From the cell containing the given text, extract its center point as (X, Y) coordinate. 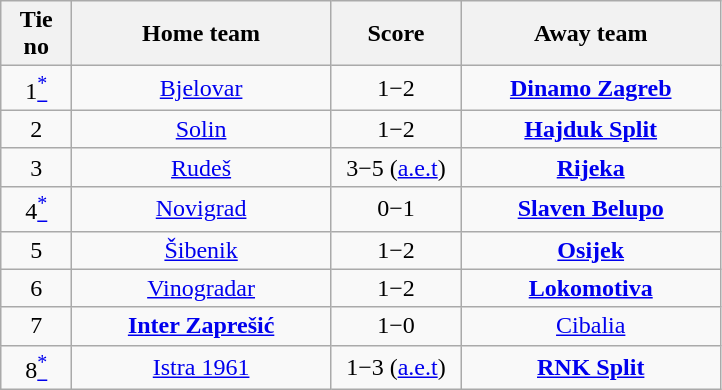
Novigrad (202, 208)
RNK Split (590, 368)
3−5 (a.e.t) (396, 167)
1−3 (a.e.t) (396, 368)
1* (36, 88)
Solin (202, 129)
6 (36, 288)
Rijeka (590, 167)
4* (36, 208)
Slaven Belupo (590, 208)
Score (396, 34)
Bjelovar (202, 88)
Inter Zaprešić (202, 326)
Away team (590, 34)
Tie no (36, 34)
Šibenik (202, 250)
8* (36, 368)
Cibalia (590, 326)
1−0 (396, 326)
Dinamo Zagreb (590, 88)
5 (36, 250)
Lokomotiva (590, 288)
Rudeš (202, 167)
7 (36, 326)
2 (36, 129)
Hajduk Split (590, 129)
Osijek (590, 250)
Istra 1961 (202, 368)
3 (36, 167)
Vinogradar (202, 288)
0−1 (396, 208)
Home team (202, 34)
